Capture the cell that displays the provided text and extract its (X, Y) central coordinate. 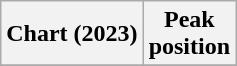
Peakposition (189, 34)
Chart (2023) (72, 34)
